Determine the [X, Y] coordinate at the center of the cell enclosing the given text.  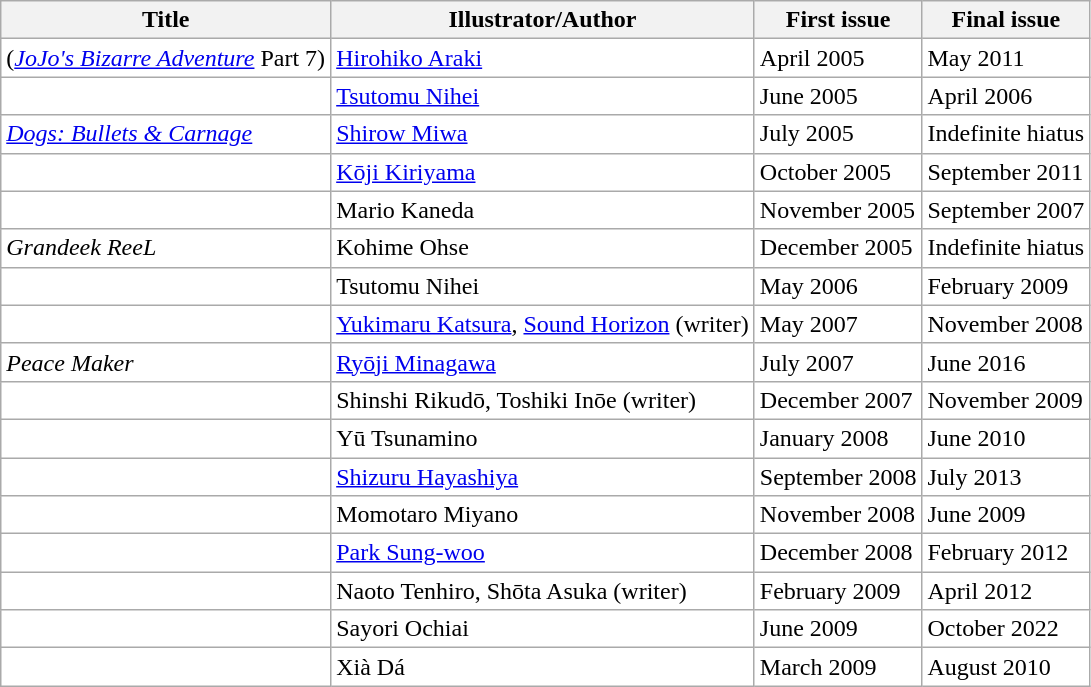
October 2005 [838, 172]
June 2016 [1006, 362]
Peace Maker [166, 362]
December 2008 [838, 553]
(JoJo's Bizarre Adventure Part 7) [166, 58]
Illustrator/Author [543, 20]
Final issue [1006, 20]
May 2011 [1006, 58]
Sayori Ochiai [543, 629]
April 2005 [838, 58]
Kohime Ohse [543, 248]
December 2007 [838, 400]
October 2022 [1006, 629]
First issue [838, 20]
July 2013 [1006, 477]
Dogs: Bullets & Carnage [166, 134]
September 2011 [1006, 172]
November 2009 [1006, 400]
February 2012 [1006, 553]
Momotaro Miyano [543, 515]
Mario Kaneda [543, 210]
July 2007 [838, 362]
December 2005 [838, 248]
Kōji Kiriyama [543, 172]
November 2005 [838, 210]
August 2010 [1006, 667]
June 2010 [1006, 438]
Shinshi Rikudō, Toshiki Inōe (writer) [543, 400]
March 2009 [838, 667]
April 2006 [1006, 96]
June 2005 [838, 96]
July 2005 [838, 134]
May 2006 [838, 286]
Title [166, 20]
January 2008 [838, 438]
Xià Dá [543, 667]
September 2007 [1006, 210]
September 2008 [838, 477]
Shizuru Hayashiya [543, 477]
Ryōji Minagawa [543, 362]
Naoto Tenhiro, Shōta Asuka (writer) [543, 591]
April 2012 [1006, 591]
Grandeek ReeL [166, 248]
Yū Tsunamino [543, 438]
Yukimaru Katsura, Sound Horizon (writer) [543, 324]
Park Sung-woo [543, 553]
Shirow Miwa [543, 134]
May 2007 [838, 324]
Hirohiko Araki [543, 58]
